From the cell containing the given text, extract its center point as (X, Y) coordinate. 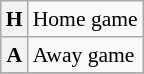
Away game (86, 55)
Home game (86, 19)
H (14, 19)
A (14, 55)
